Capture the cell that displays the provided text and extract its [x, y] central coordinate. 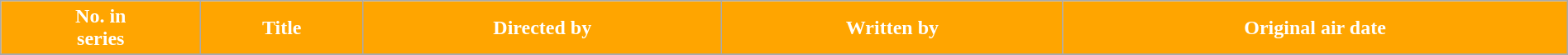
Directed by [543, 28]
Title [282, 28]
Written by [892, 28]
Original air date [1315, 28]
No. inseries [101, 28]
